Detect which cell encompasses the target text, then output its [X, Y] center coordinate. 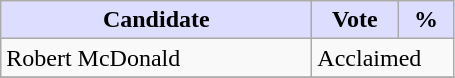
Candidate [156, 20]
Vote [355, 20]
Acclaimed [383, 58]
Robert McDonald [156, 58]
% [426, 20]
